From the cell containing the given text, extract its center point as [X, Y] coordinate. 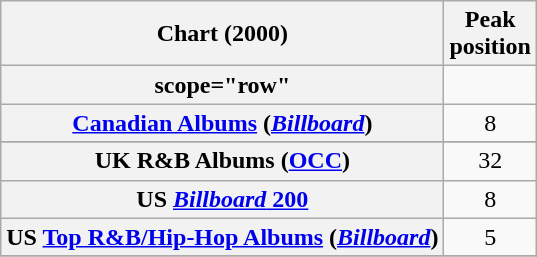
5 [490, 237]
Peakposition [490, 34]
US Billboard 200 [222, 199]
Canadian Albums (Billboard) [222, 123]
UK R&B Albums (OCC) [222, 161]
Chart (2000) [222, 34]
32 [490, 161]
US Top R&B/Hip-Hop Albums (Billboard) [222, 237]
scope="row" [222, 85]
